Capture the cell that displays the provided text and extract its [X, Y] central coordinate. 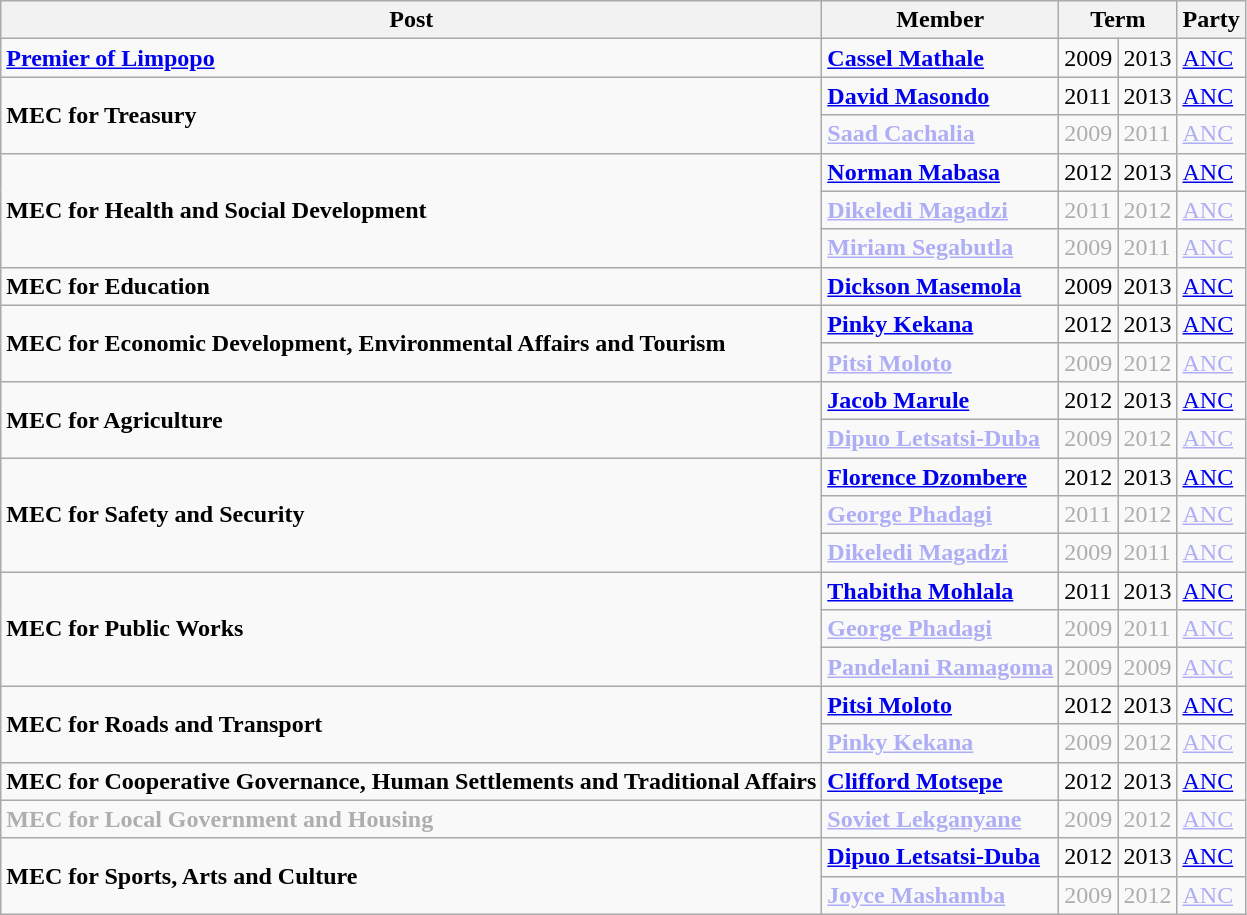
Jacob Marule [940, 400]
David Masondo [940, 96]
MEC for Safety and Security [412, 515]
Term [1118, 20]
MEC for Economic Development, Environmental Affairs and Tourism [412, 343]
Cassel Mathale [940, 58]
Saad Cachalia [940, 134]
Soviet Lekganyane [940, 819]
MEC for Treasury [412, 115]
MEC for Agriculture [412, 419]
MEC for Sports, Arts and Culture [412, 876]
MEC for Cooperative Governance, Human Settlements and Traditional Affairs [412, 781]
Joyce Mashamba [940, 895]
Dickson Masemola [940, 286]
Post [412, 20]
MEC for Roads and Transport [412, 724]
MEC for Education [412, 286]
Thabitha Mohlala [940, 591]
Member [940, 20]
Pandelani Ramagoma [940, 667]
Premier of Limpopo [412, 58]
Miriam Segabutla [940, 248]
Clifford Motsepe [940, 781]
Party [1211, 20]
Florence Dzombere [940, 477]
MEC for Local Government and Housing [412, 819]
MEC for Public Works [412, 629]
Norman Mabasa [940, 172]
MEC for Health and Social Development [412, 210]
